Pinpoint the cell where the given text exists, returning its (x, y) midpoint coordinate. 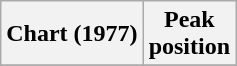
Chart (1977) (72, 34)
Peakposition (189, 34)
